Locate the cell with the specified text and output its [x, y] center coordinate. 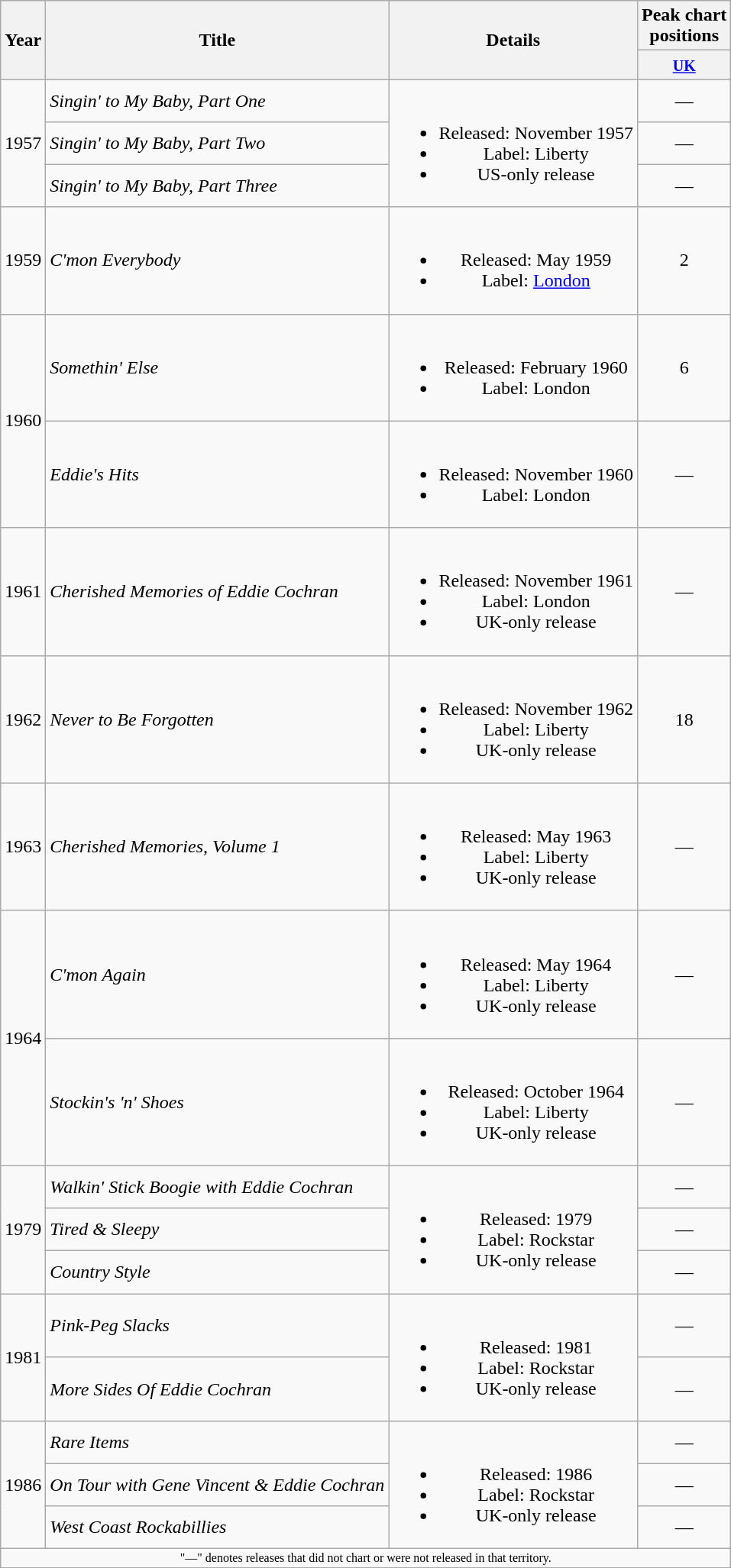
Released: November 1962Label: LibertyUK-only release [513, 719]
Released: November 1961Label: LondonUK-only release [513, 591]
1957 [23, 144]
1986 [23, 1485]
Eddie's Hits [217, 474]
"—" denotes releases that did not chart or were not released in that territory. [366, 1558]
6 [684, 367]
Released: October 1964Label: LibertyUK-only release [513, 1101]
2 [684, 260]
Rare Items [217, 1443]
Cherished Memories of Eddie Cochran [217, 591]
West Coast Rockabillies [217, 1528]
1981 [23, 1358]
1964 [23, 1038]
Country Style [217, 1272]
Released: 1981Label: RockstarUK-only release [513, 1358]
Released: February 1960Label: London [513, 367]
Released: November 1957Label: LibertyUS-only release [513, 144]
Released: November 1960Label: London [513, 474]
UK [684, 65]
Details [513, 40]
1963 [23, 846]
Somethin' Else [217, 367]
Singin' to My Baby, Part Two [217, 144]
1960 [23, 421]
Released: 1986Label: RockstarUK-only release [513, 1485]
C'mon Again [217, 975]
Walkin' Stick Boogie with Eddie Cochran [217, 1187]
Tired & Sleepy [217, 1230]
1962 [23, 719]
1961 [23, 591]
Released: May 1964Label: LibertyUK-only release [513, 975]
Peak chartpositions [684, 26]
1959 [23, 260]
1979 [23, 1230]
Released: May 1959Label: London [513, 260]
Cherished Memories, Volume 1 [217, 846]
Stockin's 'n' Shoes [217, 1101]
Title [217, 40]
More Sides Of Eddie Cochran [217, 1389]
Pink-Peg Slacks [217, 1326]
Never to Be Forgotten [217, 719]
Singin' to My Baby, Part Three [217, 186]
Singin' to My Baby, Part One [217, 101]
Released: May 1963Label: LibertyUK-only release [513, 846]
On Tour with Gene Vincent & Eddie Cochran [217, 1485]
Year [23, 40]
Released: 1979Label: RockstarUK-only release [513, 1230]
C'mon Everybody [217, 260]
18 [684, 719]
